Determine the [X, Y] coordinate at the center of the cell enclosing the given text.  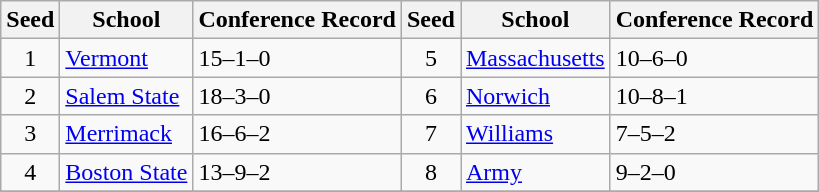
6 [430, 96]
Norwich [535, 96]
Salem State [126, 96]
4 [30, 172]
Vermont [126, 58]
16–6–2 [298, 134]
Williams [535, 134]
Army [535, 172]
10–6–0 [714, 58]
3 [30, 134]
13–9–2 [298, 172]
Merrimack [126, 134]
2 [30, 96]
9–2–0 [714, 172]
18–3–0 [298, 96]
15–1–0 [298, 58]
5 [430, 58]
7–5–2 [714, 134]
1 [30, 58]
10–8–1 [714, 96]
Massachusetts [535, 58]
7 [430, 134]
8 [430, 172]
Boston State [126, 172]
